Identify which cell holds the provided text, then report its [x, y] central coordinate. 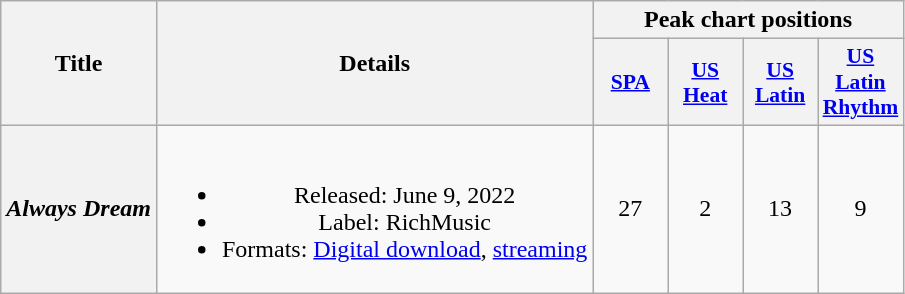
Released: June 9, 2022Label: RichMusicFormats: Digital download, streaming [374, 208]
13 [780, 208]
9 [861, 208]
27 [630, 208]
Peak chart positions [748, 20]
USLatin [780, 82]
Title [79, 64]
USLatinRhythm [861, 82]
Details [374, 64]
SPA [630, 82]
USHeat [706, 82]
2 [706, 208]
Always Dream [79, 208]
